Pinpoint the cell where the given text exists, returning its [X, Y] midpoint coordinate. 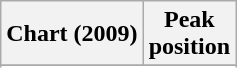
Chart (2009) [72, 34]
Peakposition [189, 34]
